Return [x, y] of the center of cell containing provided text 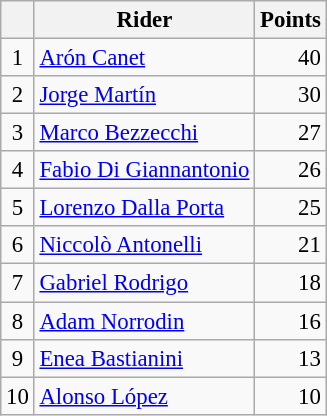
Fabio Di Giannantonio [144, 170]
Points [290, 20]
Marco Bezzecchi [144, 133]
13 [290, 358]
26 [290, 170]
16 [290, 321]
25 [290, 208]
Arón Canet [144, 58]
30 [290, 95]
Alonso López [144, 396]
2 [18, 95]
1 [18, 58]
5 [18, 208]
21 [290, 245]
Lorenzo Dalla Porta [144, 208]
Rider [144, 20]
8 [18, 321]
6 [18, 245]
Gabriel Rodrigo [144, 283]
7 [18, 283]
18 [290, 283]
Adam Norrodin [144, 321]
Niccolò Antonelli [144, 245]
3 [18, 133]
Enea Bastianini [144, 358]
40 [290, 58]
Jorge Martín [144, 95]
4 [18, 170]
9 [18, 358]
27 [290, 133]
